From the cell containing the given text, extract its center point as (X, Y) coordinate. 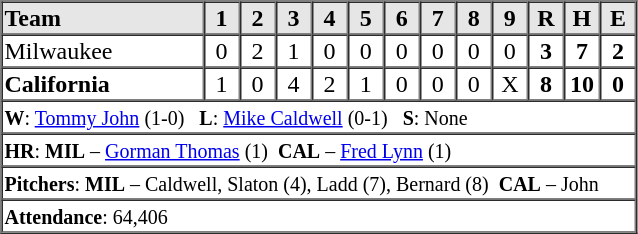
5 (366, 18)
W: Tommy John (1-0) L: Mike Caldwell (0-1) S: None (319, 116)
Milwaukee (103, 50)
HR: MIL – Gorman Thomas (1) CAL – Fred Lynn (1) (319, 150)
10 (582, 84)
H (582, 18)
X (510, 84)
9 (510, 18)
6 (402, 18)
R (546, 18)
Pitchers: MIL – Caldwell, Slaton (4), Ladd (7), Bernard (8) CAL – John (319, 182)
Team (103, 18)
California (103, 84)
E (618, 18)
Attendance: 64,406 (319, 216)
